Return (x, y) of the center of cell containing provided text 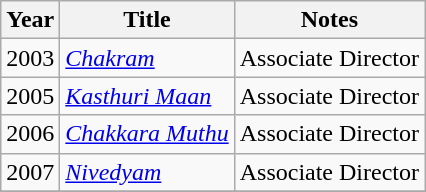
2007 (30, 172)
2006 (30, 134)
Chakram (147, 58)
Year (30, 20)
Nivedyam (147, 172)
2003 (30, 58)
2005 (30, 96)
Notes (329, 20)
Title (147, 20)
Kasthuri Maan (147, 96)
Chakkara Muthu (147, 134)
